Determine the (X, Y) coordinate at the center of the cell enclosing the given text.  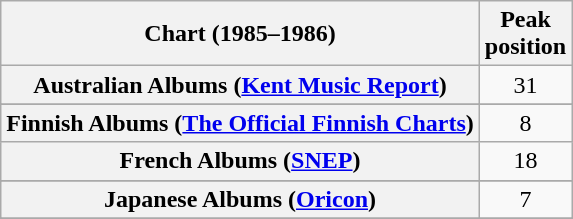
French Albums (SNEP) (240, 161)
31 (525, 85)
Australian Albums (Kent Music Report) (240, 85)
7 (525, 199)
Finnish Albums (The Official Finnish Charts) (240, 123)
Chart (1985–1986) (240, 34)
Japanese Albums (Oricon) (240, 199)
18 (525, 161)
Peakposition (525, 34)
8 (525, 123)
